Scan for the cell matching the given text and deliver its [X, Y] coordinate at center. 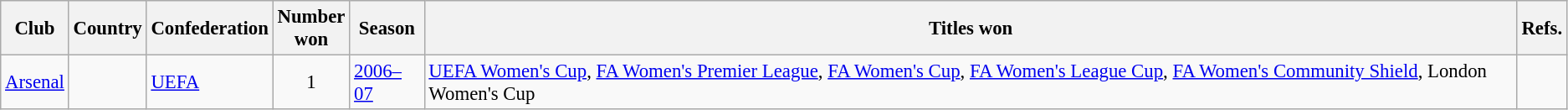
Country [107, 29]
Confederation [209, 29]
1 [311, 82]
UEFA Women's Cup, FA Women's Premier League, FA Women's Cup, FA Women's League Cup, FA Women's Community Shield, London Women's Cup [971, 82]
Club [35, 29]
Titles won [971, 29]
Numberwon [311, 29]
Arsenal [35, 82]
2006–07 [387, 82]
UEFA [209, 82]
Season [387, 29]
Refs. [1541, 29]
